Pinpoint the cell where the given text exists, returning its (x, y) midpoint coordinate. 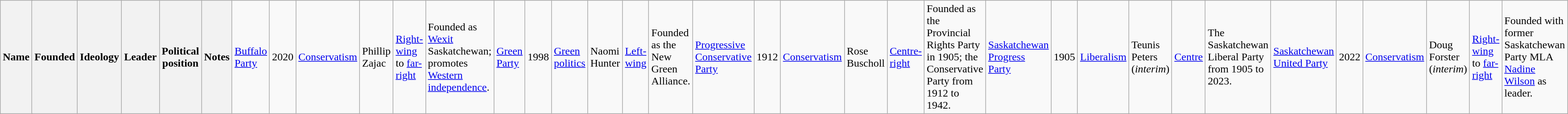
Founded as the New Green Alliance. (671, 57)
Centre (1189, 57)
Saskatchewan United Party (1304, 57)
Teunis Peters (interim) (1150, 57)
Saskatchewan Progress Party (1019, 57)
Notes (217, 57)
Naomi Hunter (605, 57)
Founded with former Saskatchewan Party MLA Nadine Wilson as leader. (1535, 57)
Leader (140, 57)
Founded (55, 57)
Political position (180, 57)
Doug Forster (interim) (1448, 57)
Ideology (100, 57)
Green politics (569, 57)
1905 (1064, 57)
1912 (767, 57)
Centre-right (906, 57)
Left-wing (636, 57)
Phillip Zajac (376, 57)
Founded as the Provincial Rights Party in 1905; the Conservative Party from 1912 to 1942. (955, 57)
2020 (283, 57)
Progressive Conservative Party (723, 57)
1998 (538, 57)
Buffalo Party (251, 57)
Name (16, 57)
Rose Buscholl (866, 57)
Founded as Wexit Saskatchewan; promotes Western independence. (460, 57)
2022 (1349, 57)
The Saskatchewan Liberal Party from 1905 to 2023. (1238, 57)
Liberalism (1103, 57)
Green Party (510, 57)
